Output the [X, Y] coordinate of the center of the cell containing the given text.  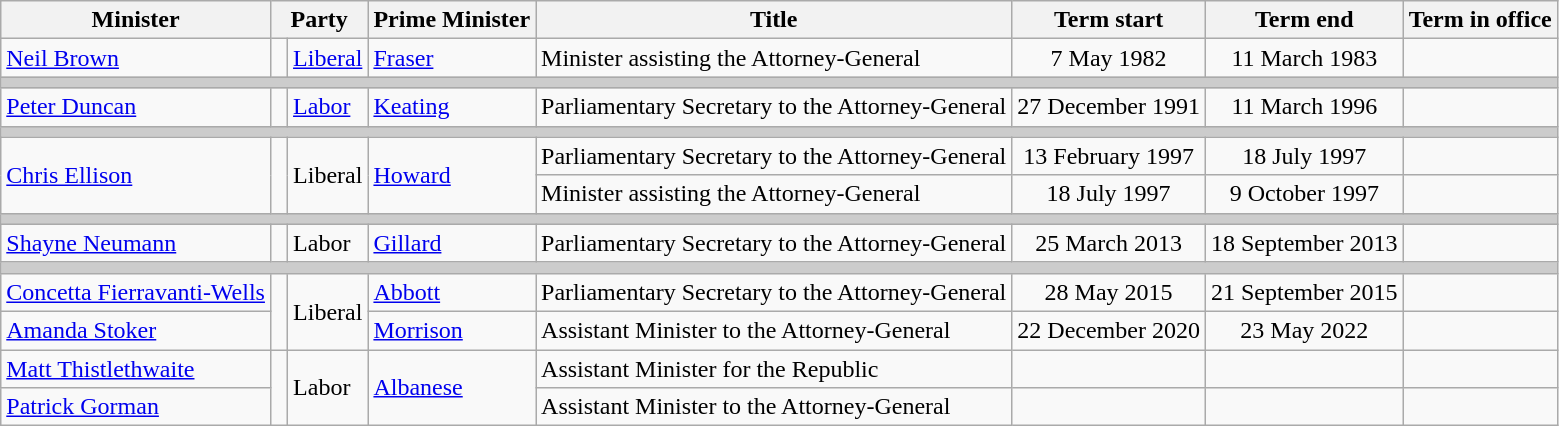
23 May 2022 [1304, 330]
7 May 1982 [1109, 58]
Concetta Fierravanti-Wells [136, 292]
Prime Minister [452, 20]
Keating [452, 107]
Term end [1304, 20]
Fraser [452, 58]
Party [318, 20]
Gillard [452, 243]
Matt Thistlethwaite [136, 369]
Patrick Gorman [136, 407]
28 May 2015 [1109, 292]
Chris Ellison [136, 175]
Neil Brown [136, 58]
18 September 2013 [1304, 243]
Abbott [452, 292]
11 March 1983 [1304, 58]
Minister [136, 20]
Assistant Minister for the Republic [774, 369]
9 October 1997 [1304, 194]
22 December 2020 [1109, 330]
21 September 2015 [1304, 292]
Term start [1109, 20]
13 February 1997 [1109, 156]
Morrison [452, 330]
11 March 1996 [1304, 107]
Albanese [452, 388]
Howard [452, 175]
Amanda Stoker [136, 330]
25 March 2013 [1109, 243]
Shayne Neumann [136, 243]
Peter Duncan [136, 107]
Term in office [1480, 20]
Title [774, 20]
27 December 1991 [1109, 107]
